Detect which cell encompasses the target text, then output its (X, Y) center coordinate. 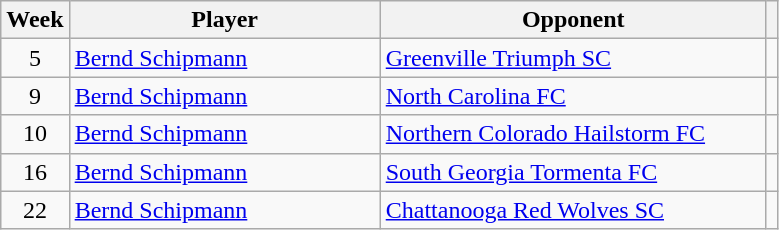
Player (224, 20)
22 (35, 210)
South Georgia Tormenta FC (573, 172)
Opponent (573, 20)
10 (35, 134)
5 (35, 58)
North Carolina FC (573, 96)
9 (35, 96)
16 (35, 172)
Chattanooga Red Wolves SC (573, 210)
Northern Colorado Hailstorm FC (573, 134)
Greenville Triumph SC (573, 58)
Week (35, 20)
